Return (x, y) of the center of cell containing provided text 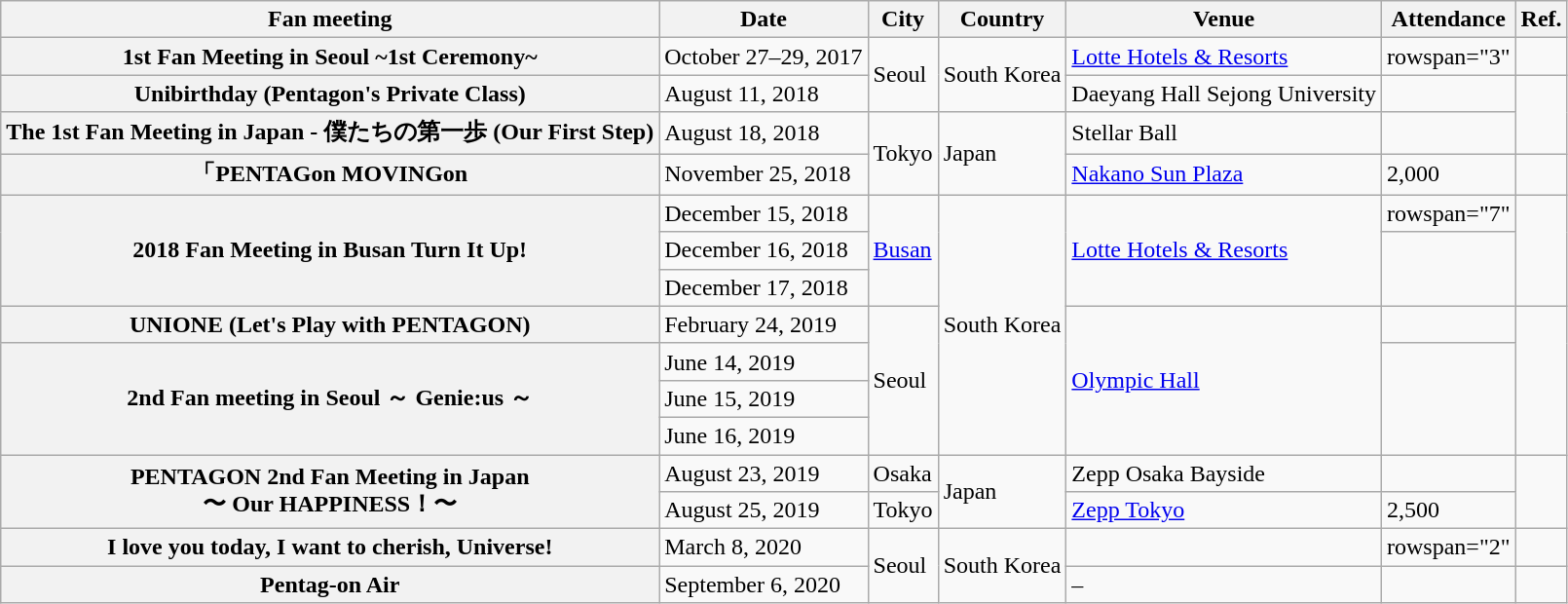
City (903, 19)
June 15, 2019 (764, 398)
Daeyang Hall Sejong University (1224, 94)
November 25, 2018 (764, 175)
2,500 (1449, 510)
September 6, 2020 (764, 585)
June 14, 2019 (764, 361)
– (1224, 585)
UNIONE (Let's Play with PENTAGON) (330, 324)
「PENTAGon MOVINGon (330, 175)
Venue (1224, 19)
December 16, 2018 (764, 250)
August 11, 2018 (764, 94)
Osaka (903, 472)
2018 Fan Meeting in Busan Turn It Up! (330, 250)
rowspan="3" (1449, 57)
August 25, 2019 (764, 510)
Pentag-on Air (330, 585)
Attendance (1449, 19)
The 1st Fan Meeting in Japan - 僕たちの第一歩 (Our First Step) (330, 132)
I love you today, I want to cherish, Universe! (330, 547)
Zepp Osaka Bayside (1224, 472)
Unibirthday (Pentagon's Private Class) (330, 94)
2nd Fan meeting in Seoul ～ Genie:us ～ (330, 398)
October 27–29, 2017 (764, 57)
February 24, 2019 (764, 324)
PENTAGON 2nd Fan Meeting in Japan〜 Our HAPPINESS！〜 (330, 491)
Nakano Sun Plaza (1224, 175)
March 8, 2020 (764, 547)
Busan (903, 250)
June 16, 2019 (764, 435)
August 23, 2019 (764, 472)
rowspan="2" (1449, 547)
Fan meeting (330, 19)
1st Fan Meeting in Seoul ~1st Ceremony~ (330, 57)
December 15, 2018 (764, 213)
August 18, 2018 (764, 132)
2,000 (1449, 175)
rowspan="7" (1449, 213)
Ref. (1541, 19)
Country (1002, 19)
Olympic Hall (1224, 380)
December 17, 2018 (764, 287)
Stellar Ball (1224, 132)
Date (764, 19)
Zepp Tokyo (1224, 510)
